Search for the cell housing the specified text and yield its (x, y) center coordinate. 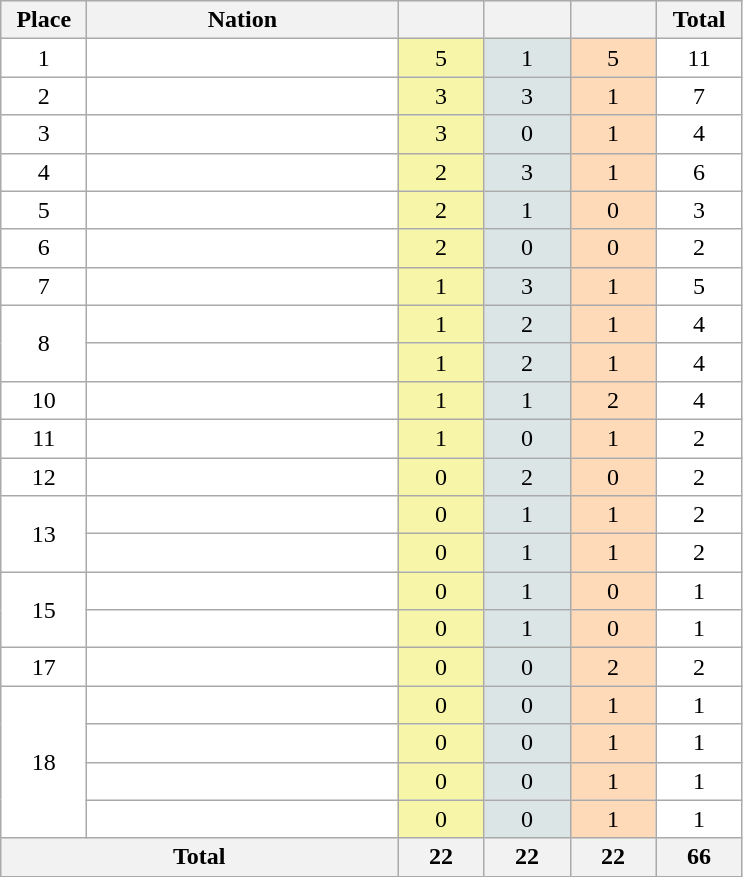
12 (44, 477)
10 (44, 400)
8 (44, 343)
Nation (242, 20)
18 (44, 762)
Place (44, 20)
15 (44, 610)
66 (699, 857)
13 (44, 534)
17 (44, 667)
